Determine the [x, y] coordinate at the center of the cell enclosing the given text.  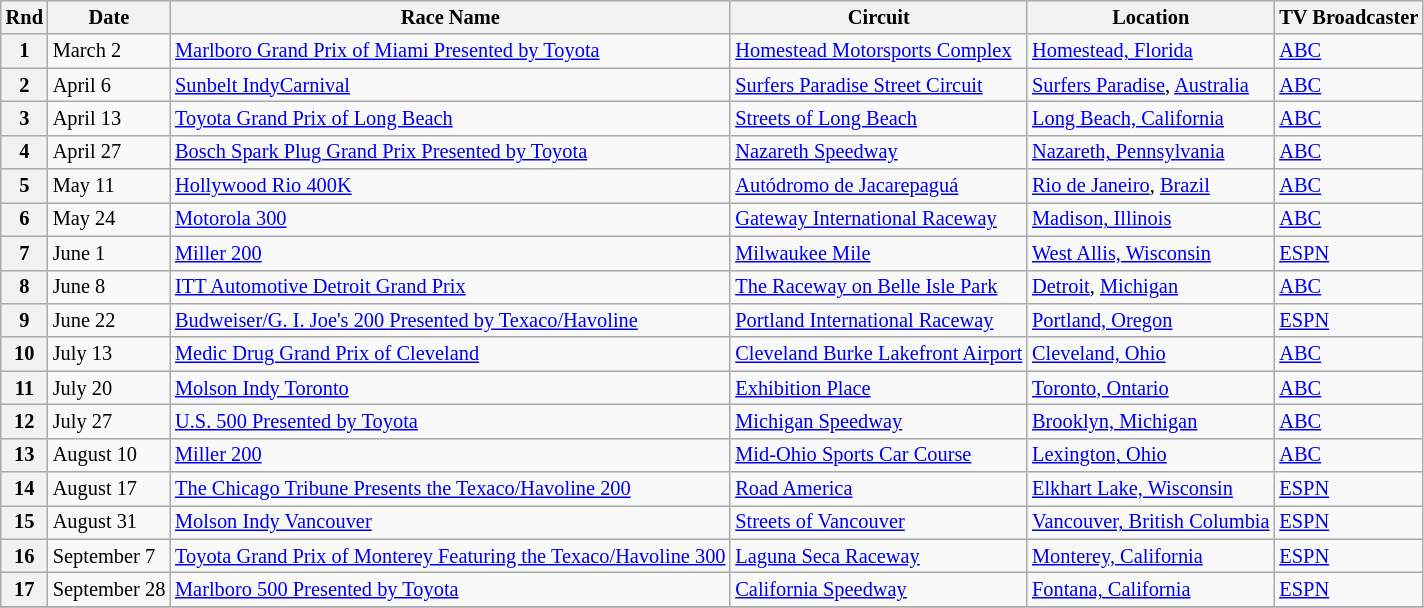
13 [24, 455]
August 31 [109, 522]
Surfers Paradise, Australia [1150, 85]
3 [24, 118]
Toyota Grand Prix of Monterey Featuring the Texaco/Havoline 300 [450, 556]
17 [24, 589]
4 [24, 152]
Streets of Vancouver [878, 522]
Portland, Oregon [1150, 320]
Marlboro 500 Presented by Toyota [450, 589]
September 28 [109, 589]
Cleveland, Ohio [1150, 354]
Long Beach, California [1150, 118]
June 1 [109, 253]
September 7 [109, 556]
15 [24, 522]
Vancouver, British Columbia [1150, 522]
April 13 [109, 118]
9 [24, 320]
ITT Automotive Detroit Grand Prix [450, 287]
Rnd [24, 17]
April 6 [109, 85]
Hollywood Rio 400K [450, 186]
2 [24, 85]
U.S. 500 Presented by Toyota [450, 421]
June 8 [109, 287]
Circuit [878, 17]
Portland International Raceway [878, 320]
1 [24, 51]
TV Broadcaster [1348, 17]
Nazareth, Pennsylvania [1150, 152]
Cleveland Burke Lakefront Airport [878, 354]
Toronto, Ontario [1150, 388]
Marlboro Grand Prix of Miami Presented by Toyota [450, 51]
The Chicago Tribune Presents the Texaco/Havoline 200 [450, 489]
Milwaukee Mile [878, 253]
Lexington, Ohio [1150, 455]
March 2 [109, 51]
June 22 [109, 320]
West Allis, Wisconsin [1150, 253]
Gateway International Raceway [878, 219]
Homestead, Florida [1150, 51]
Budweiser/G. I. Joe's 200 Presented by Texaco/Havoline [450, 320]
Madison, Illinois [1150, 219]
12 [24, 421]
Homestead Motorsports Complex [878, 51]
May 24 [109, 219]
Toyota Grand Prix of Long Beach [450, 118]
July 13 [109, 354]
The Raceway on Belle Isle Park [878, 287]
Mid-Ohio Sports Car Course [878, 455]
Michigan Speedway [878, 421]
Fontana, California [1150, 589]
10 [24, 354]
July 27 [109, 421]
Exhibition Place [878, 388]
August 17 [109, 489]
Elkhart Lake, Wisconsin [1150, 489]
Motorola 300 [450, 219]
Laguna Seca Raceway [878, 556]
7 [24, 253]
Detroit, Michigan [1150, 287]
14 [24, 489]
Rio de Janeiro, Brazil [1150, 186]
11 [24, 388]
5 [24, 186]
16 [24, 556]
Sunbelt IndyCarnival [450, 85]
Nazareth Speedway [878, 152]
July 20 [109, 388]
8 [24, 287]
Streets of Long Beach [878, 118]
Location [1150, 17]
Race Name [450, 17]
Date [109, 17]
Molson Indy Toronto [450, 388]
Medic Drug Grand Prix of Cleveland [450, 354]
Monterey, California [1150, 556]
6 [24, 219]
Surfers Paradise Street Circuit [878, 85]
May 11 [109, 186]
California Speedway [878, 589]
Brooklyn, Michigan [1150, 421]
August 10 [109, 455]
Bosch Spark Plug Grand Prix Presented by Toyota [450, 152]
April 27 [109, 152]
Road America [878, 489]
Molson Indy Vancouver [450, 522]
Autódromo de Jacarepaguá [878, 186]
